Identify which cell holds the provided text, then report its [X, Y] central coordinate. 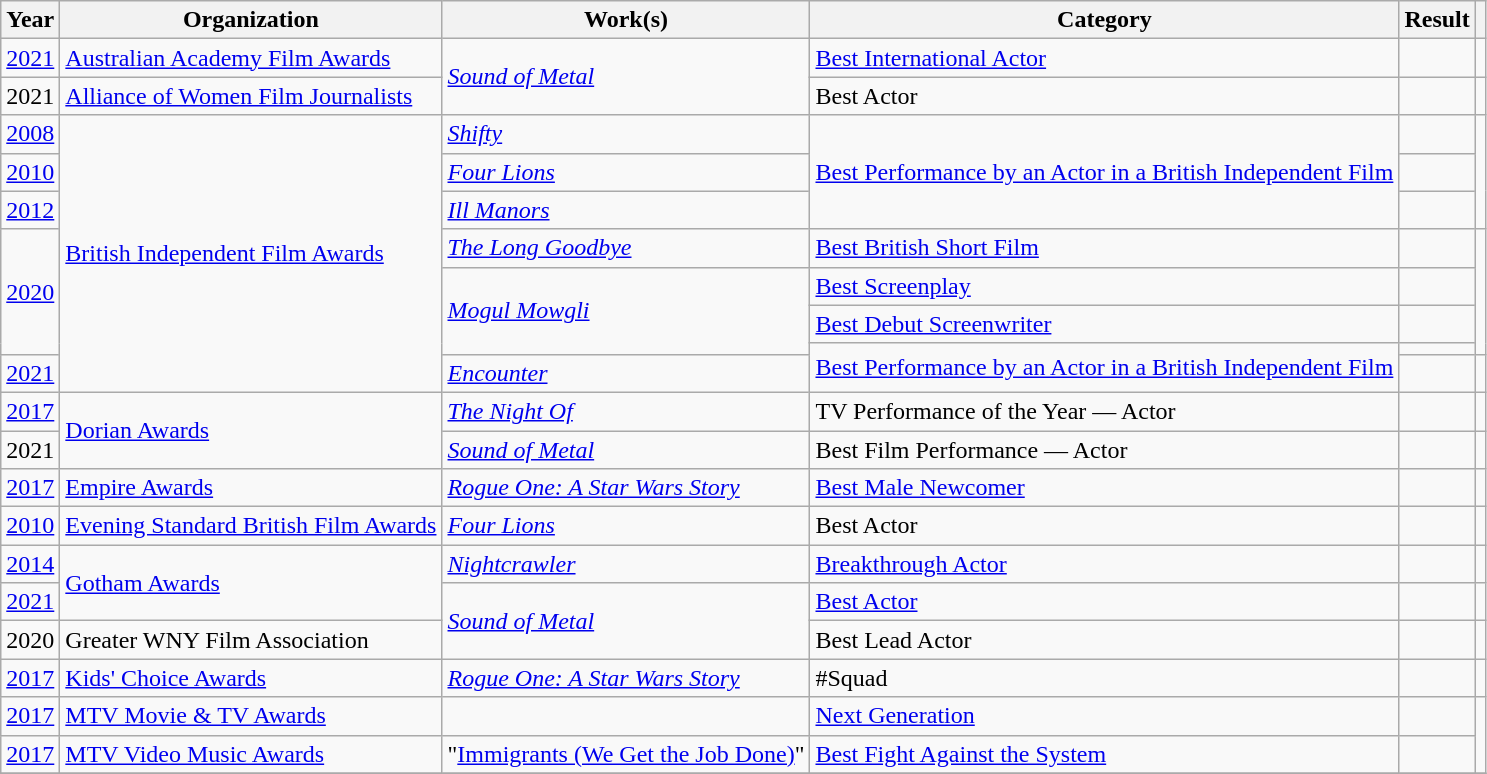
Result [1437, 20]
Greater WNY Film Association [251, 640]
Best British Short Film [1104, 248]
Year [30, 20]
Next Generation [1104, 716]
Organization [251, 20]
"Immigrants (We Get the Job Done)" [626, 754]
MTV Video Music Awards [251, 754]
British Independent Film Awards [251, 254]
#Squad [1104, 678]
Breakthrough Actor [1104, 564]
Evening Standard British Film Awards [251, 526]
2012 [30, 210]
Gotham Awards [251, 583]
Best Fight Against the System [1104, 754]
Ill Manors [626, 210]
Best Male Newcomer [1104, 488]
TV Performance of the Year — Actor [1104, 411]
Alliance of Women Film Journalists [251, 96]
Mogul Mowgli [626, 310]
Best Screenplay [1104, 286]
Best International Actor [1104, 58]
MTV Movie & TV Awards [251, 716]
Empire Awards [251, 488]
2008 [30, 134]
Nightcrawler [626, 564]
2014 [30, 564]
Best Film Performance — Actor [1104, 449]
Work(s) [626, 20]
The Long Goodbye [626, 248]
Category [1104, 20]
Dorian Awards [251, 430]
The Night Of [626, 411]
Australian Academy Film Awards [251, 58]
Shifty [626, 134]
Encounter [626, 373]
Best Debut Screenwriter [1104, 324]
Kids' Choice Awards [251, 678]
Best Lead Actor [1104, 640]
